Determine the [x, y] coordinate at the center of the cell enclosing the given text.  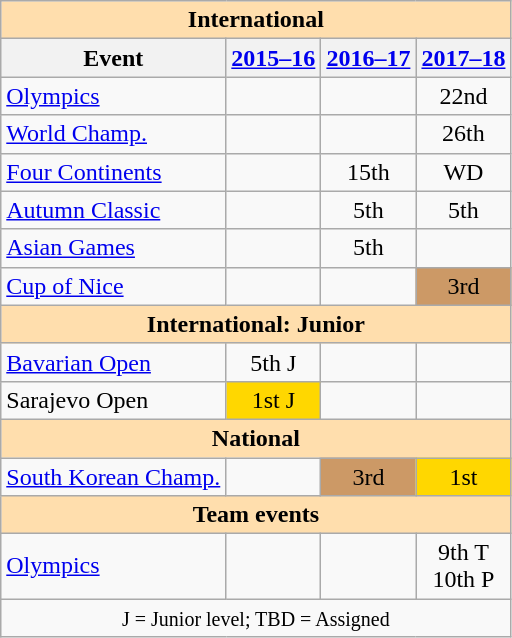
Sarajevo Open [114, 400]
Asian Games [114, 248]
Team events [256, 515]
South Korean Champ. [114, 477]
Cup of Nice [114, 286]
Autumn Classic [114, 210]
1st [464, 477]
5th J [274, 362]
2016–17 [368, 58]
WD [464, 172]
World Champ. [114, 134]
National [256, 438]
J = Junior level; TBD = Assigned [256, 618]
2015–16 [274, 58]
Event [114, 58]
2017–18 [464, 58]
International: Junior [256, 324]
1st J [274, 400]
International [256, 20]
22nd [464, 96]
9th T 10th P [464, 566]
26th [464, 134]
15th [368, 172]
Four Continents [114, 172]
Bavarian Open [114, 362]
